Provide the (x, y) coordinate of the cell's center where the given text is located.  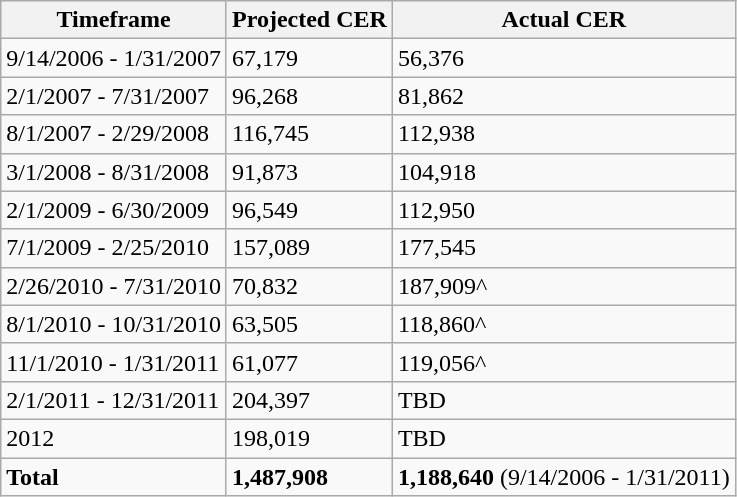
56,376 (564, 58)
11/1/2010 - 1/31/2011 (114, 362)
119,056^ (564, 362)
9/14/2006 - 1/31/2007 (114, 58)
104,918 (564, 172)
2/1/2011 - 12/31/2011 (114, 400)
204,397 (309, 400)
Total (114, 477)
3/1/2008 - 8/31/2008 (114, 172)
2/26/2010 - 7/31/2010 (114, 286)
96,268 (309, 96)
118,860^ (564, 324)
1,487,908 (309, 477)
91,873 (309, 172)
177,545 (564, 248)
157,089 (309, 248)
8/1/2010 - 10/31/2010 (114, 324)
2012 (114, 438)
112,950 (564, 210)
61,077 (309, 362)
70,832 (309, 286)
Actual CER (564, 20)
67,179 (309, 58)
116,745 (309, 134)
1,188,640 (9/14/2006 - 1/31/2011) (564, 477)
96,549 (309, 210)
Projected CER (309, 20)
8/1/2007 - 2/29/2008 (114, 134)
2/1/2007 - 7/31/2007 (114, 96)
Timeframe (114, 20)
63,505 (309, 324)
112,938 (564, 134)
2/1/2009 - 6/30/2009 (114, 210)
81,862 (564, 96)
7/1/2009 - 2/25/2010 (114, 248)
198,019 (309, 438)
187,909^ (564, 286)
